Identify which cell holds the provided text, then report its [X, Y] central coordinate. 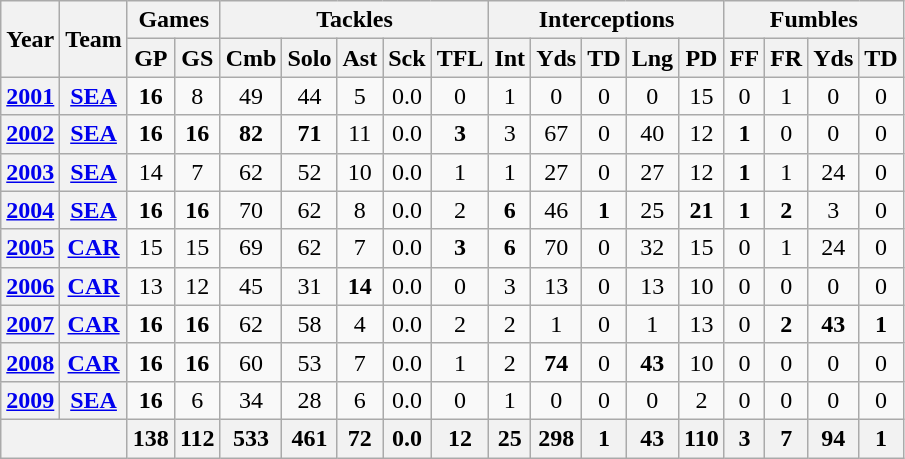
Fumbles [814, 20]
44 [310, 96]
533 [251, 438]
74 [556, 362]
71 [310, 134]
Tackles [354, 20]
94 [834, 438]
2009 [30, 400]
60 [251, 362]
FF [744, 58]
Year [30, 39]
2002 [30, 134]
2008 [30, 362]
Interceptions [606, 20]
FR [786, 58]
69 [251, 248]
110 [702, 438]
32 [652, 248]
TFL [460, 58]
5 [360, 96]
52 [310, 172]
72 [360, 438]
4 [360, 324]
2004 [30, 210]
2003 [30, 172]
45 [251, 286]
Cmb [251, 58]
PD [702, 58]
112 [197, 438]
GS [197, 58]
298 [556, 438]
GP [150, 58]
82 [251, 134]
53 [310, 362]
Team [94, 39]
Lng [652, 58]
67 [556, 134]
31 [310, 286]
2001 [30, 96]
Sck [407, 58]
46 [556, 210]
49 [251, 96]
58 [310, 324]
138 [150, 438]
2007 [30, 324]
11 [360, 134]
Ast [360, 58]
34 [251, 400]
Int [510, 58]
40 [652, 134]
2005 [30, 248]
Solo [310, 58]
28 [310, 400]
21 [702, 210]
461 [310, 438]
2006 [30, 286]
Games [174, 20]
